Return [x, y] of the center of cell containing provided text 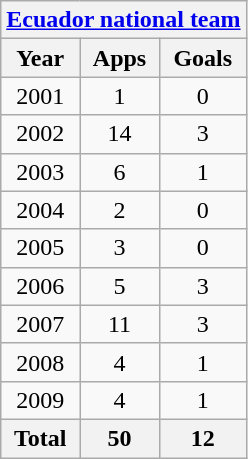
2007 [40, 324]
11 [120, 324]
2001 [40, 96]
Apps [120, 58]
Total [40, 438]
2003 [40, 172]
Year [40, 58]
2006 [40, 286]
2 [120, 210]
2009 [40, 400]
2002 [40, 134]
Ecuador national team [124, 20]
5 [120, 286]
6 [120, 172]
Goals [202, 58]
2005 [40, 248]
2008 [40, 362]
12 [202, 438]
2004 [40, 210]
50 [120, 438]
14 [120, 134]
